Extract the [X, Y] coordinate from the center of the cell holding the provided text.  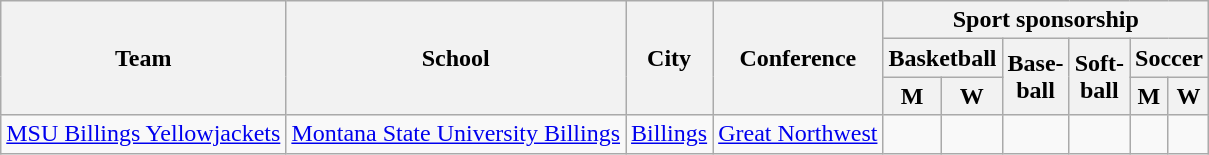
Soccer [1170, 58]
School [456, 58]
Conference [798, 58]
Basketball [942, 58]
Soft-ball [1099, 77]
Billings [670, 134]
Montana State University Billings [456, 134]
Team [144, 58]
Base-ball [1036, 77]
City [670, 58]
Great Northwest [798, 134]
MSU Billings Yellowjackets [144, 134]
Sport sponsorship [1046, 20]
